Search for the cell housing the specified text and yield its [X, Y] center coordinate. 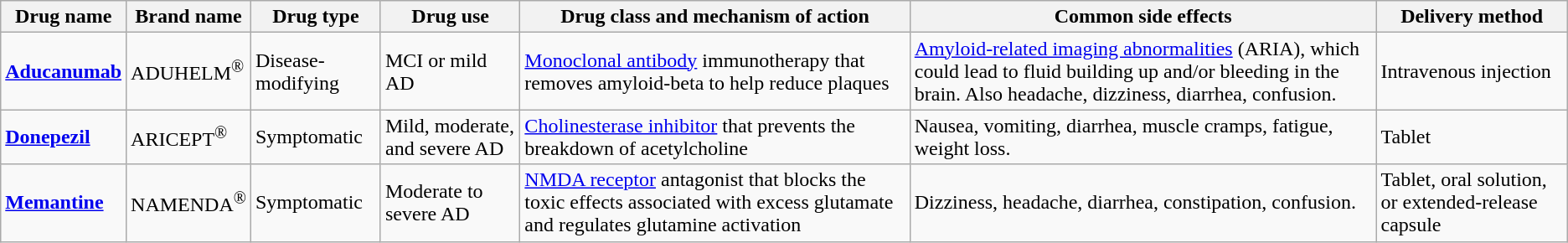
Drug class and mechanism of action [715, 17]
Cholinesterase inhibitor that prevents the breakdown of acetylcholine [715, 137]
Drug name [64, 17]
Moderate to severe AD [450, 203]
Monoclonal antibody immunotherapy that removes amyloid-beta to help reduce plaques [715, 71]
ADUHELM® [189, 71]
Common side effects [1142, 17]
Drug type [315, 17]
Dizziness, headache, diarrhea, constipation, confusion. [1142, 203]
Intravenous injection [1472, 71]
NMDA receptor antagonist that blocks the toxic effects associated with excess glutamate and regulates glutamine activation [715, 203]
Tablet, oral solution, or extended-release capsule [1472, 203]
Delivery method [1472, 17]
Aducanumab [64, 71]
Nausea, vomiting, diarrhea, muscle cramps, fatigue, weight loss. [1142, 137]
NAMENDA® [189, 203]
Tablet [1472, 137]
ARICEPT® [189, 137]
Drug use [450, 17]
MCI or mild AD [450, 71]
Disease-modifying [315, 71]
Brand name [189, 17]
Donepezil [64, 137]
Memantine [64, 203]
Mild, moderate, and severe AD [450, 137]
